Extract the [x, y] coordinate from the center of the cell holding the provided text.  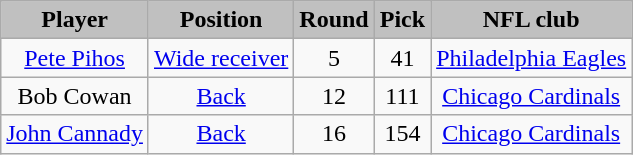
Wide receiver [220, 58]
16 [334, 134]
111 [402, 96]
Bob Cowan [75, 96]
Position [220, 20]
41 [402, 58]
12 [334, 96]
Pick [402, 20]
154 [402, 134]
Pete Pihos [75, 58]
5 [334, 58]
John Cannady [75, 134]
NFL club [532, 20]
Philadelphia Eagles [532, 58]
Player [75, 20]
Round [334, 20]
